Detect which cell encompasses the target text, then output its [X, Y] center coordinate. 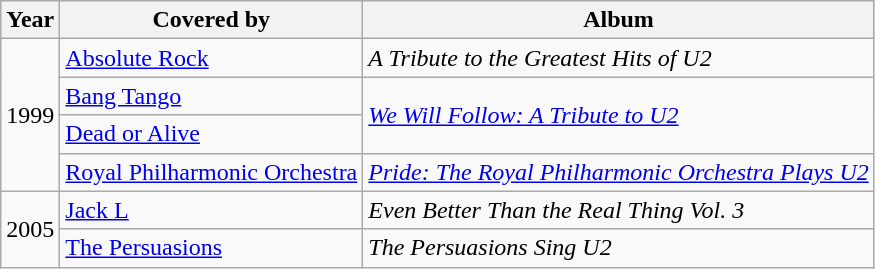
1999 [30, 115]
Jack L [212, 210]
Year [30, 20]
2005 [30, 229]
Covered by [212, 20]
A Tribute to the Greatest Hits of U2 [618, 58]
Dead or Alive [212, 134]
Royal Philharmonic Orchestra [212, 172]
Pride: The Royal Philharmonic Orchestra Plays U2 [618, 172]
The Persuasions [212, 248]
Bang Tango [212, 96]
Album [618, 20]
Absolute Rock [212, 58]
Even Better Than the Real Thing Vol. 3 [618, 210]
The Persuasions Sing U2 [618, 248]
We Will Follow: A Tribute to U2 [618, 115]
